Provide the [X, Y] coordinate of the cell's center where the given text is located.  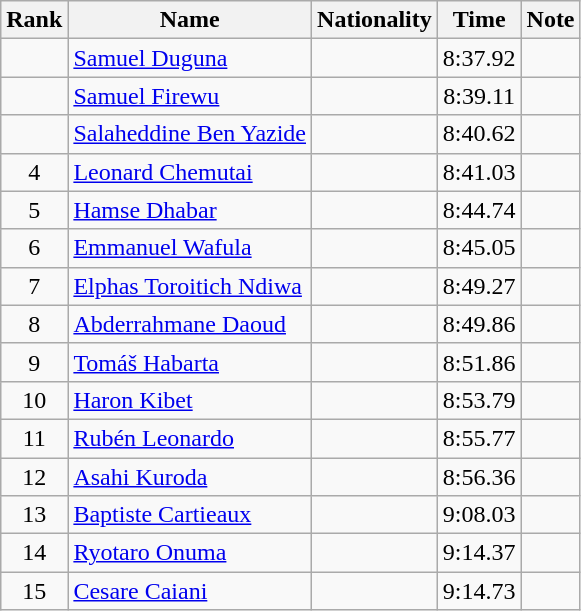
4 [34, 172]
6 [34, 248]
8:49.86 [479, 324]
13 [34, 515]
Salaheddine Ben Yazide [190, 134]
9:14.73 [479, 591]
10 [34, 400]
Asahi Kuroda [190, 477]
Cesare Caiani [190, 591]
8 [34, 324]
Time [479, 20]
8:41.03 [479, 172]
8:45.05 [479, 248]
5 [34, 210]
Samuel Firewu [190, 96]
8:40.62 [479, 134]
Baptiste Cartieaux [190, 515]
9 [34, 362]
Samuel Duguna [190, 58]
Haron Kibet [190, 400]
11 [34, 438]
Nationality [375, 20]
Name [190, 20]
Leonard Chemutai [190, 172]
Rubén Leonardo [190, 438]
Note [550, 20]
12 [34, 477]
7 [34, 286]
9:08.03 [479, 515]
8:39.11 [479, 96]
8:55.77 [479, 438]
Abderrahmane Daoud [190, 324]
Hamse Dhabar [190, 210]
Ryotaro Onuma [190, 553]
Elphas Toroitich Ndiwa [190, 286]
8:49.27 [479, 286]
8:51.86 [479, 362]
Rank [34, 20]
14 [34, 553]
9:14.37 [479, 553]
8:53.79 [479, 400]
15 [34, 591]
Emmanuel Wafula [190, 248]
8:37.92 [479, 58]
8:56.36 [479, 477]
Tomáš Habarta [190, 362]
8:44.74 [479, 210]
